Provide the (x, y) coordinate of the cell's center where the given text is located.  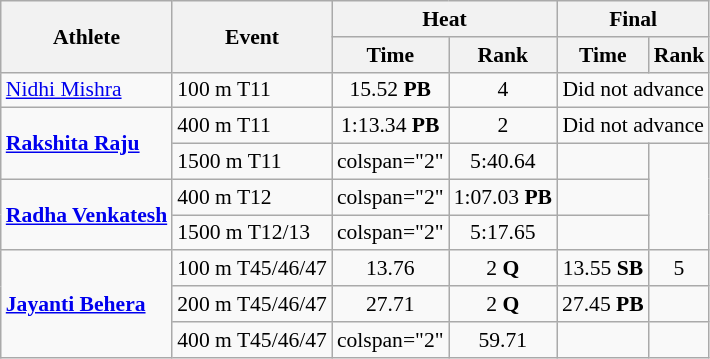
5:40.64 (503, 162)
27.45 PB (603, 304)
200 m T45/46/47 (252, 304)
5:17.65 (503, 233)
2 (503, 126)
400 m T11 (252, 126)
27.71 (390, 304)
59.71 (503, 340)
15.52 PB (390, 90)
1500 m T12/13 (252, 233)
Nidhi Mishra (86, 90)
1:13.34 PB (390, 126)
Jayanti Behera (86, 304)
Athlete (86, 36)
4 (503, 90)
1:07.03 PB (503, 197)
1500 m T11 (252, 162)
13.55 SB (603, 269)
100 m T11 (252, 90)
5 (680, 269)
Radha Venkatesh (86, 214)
Final (633, 19)
400 m T12 (252, 197)
100 m T45/46/47 (252, 269)
Rakshita Raju (86, 144)
400 m T45/46/47 (252, 340)
13.76 (390, 269)
Event (252, 36)
Heat (444, 19)
